Identify which cell holds the provided text, then report its (X, Y) central coordinate. 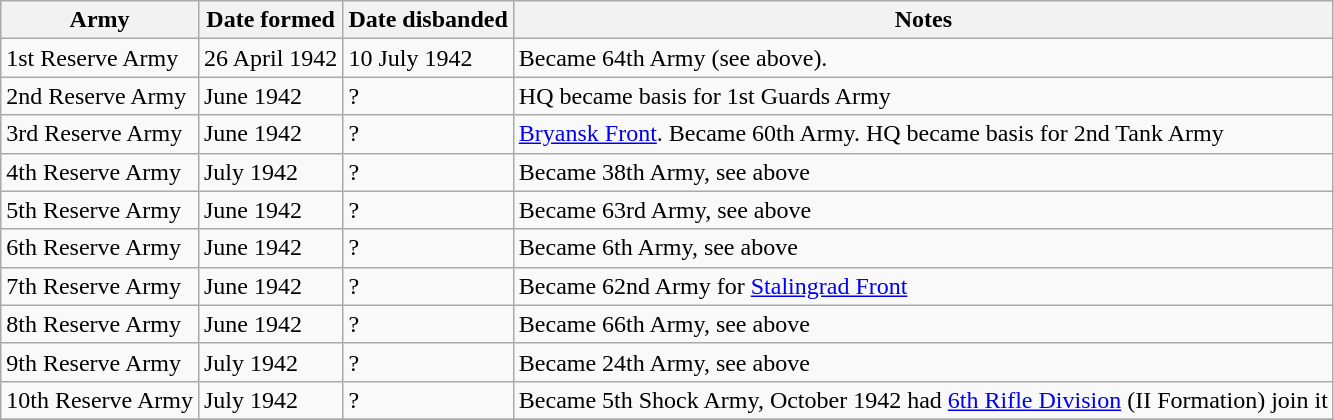
5th Reserve Army (100, 210)
6th Reserve Army (100, 248)
9th Reserve Army (100, 362)
Became 62nd Army for Stalingrad Front (923, 286)
Became 24th Army, see above (923, 362)
26 April 1942 (270, 58)
HQ became basis for 1st Guards Army (923, 96)
10 July 1942 (428, 58)
Became 38th Army, see above (923, 172)
Became 63rd Army, see above (923, 210)
Became 64th Army (see above). (923, 58)
4th Reserve Army (100, 172)
Became 6th Army, see above (923, 248)
2nd Reserve Army (100, 96)
Notes (923, 20)
7th Reserve Army (100, 286)
3rd Reserve Army (100, 134)
Became 5th Shock Army, October 1942 had 6th Rifle Division (II Formation) join it (923, 400)
1st Reserve Army (100, 58)
8th Reserve Army (100, 324)
Became 66th Army, see above (923, 324)
Bryansk Front. Became 60th Army. HQ became basis for 2nd Tank Army (923, 134)
10th Reserve Army (100, 400)
Date disbanded (428, 20)
Army (100, 20)
Date formed (270, 20)
